From the cell containing the given text, extract its center point as [X, Y] coordinate. 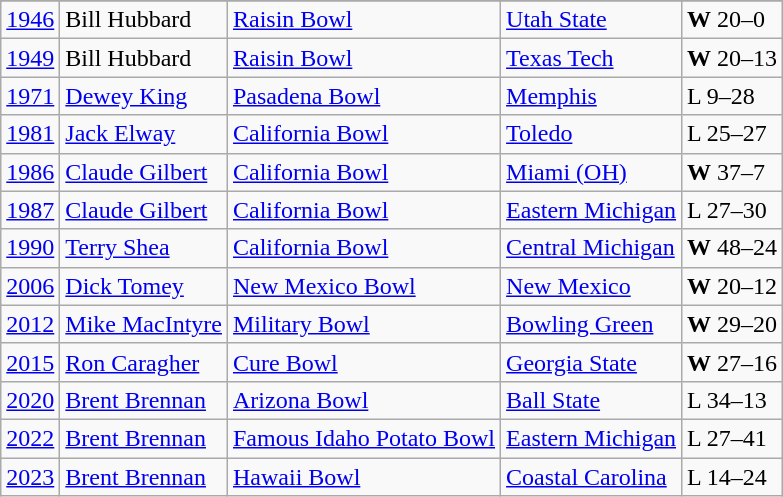
Dick Tomey [144, 286]
Toledo [592, 134]
Ball State [592, 400]
1987 [30, 210]
Hawaii Bowl [364, 477]
W 29–20 [732, 324]
W 37–7 [732, 172]
Memphis [592, 96]
W 20–0 [732, 20]
Texas Tech [592, 58]
Miami (OH) [592, 172]
1946 [30, 20]
2023 [30, 477]
Pasadena Bowl [364, 96]
Famous Idaho Potato Bowl [364, 438]
W 20–12 [732, 286]
Cure Bowl [364, 362]
2015 [30, 362]
1981 [30, 134]
Jack Elway [144, 134]
1949 [30, 58]
Military Bowl [364, 324]
Georgia State [592, 362]
1990 [30, 248]
New Mexico [592, 286]
W 20–13 [732, 58]
Central Michigan [592, 248]
L 9–28 [732, 96]
Utah State [592, 20]
L 34–13 [732, 400]
Coastal Carolina [592, 477]
Ron Caragher [144, 362]
L 25–27 [732, 134]
L 27–41 [732, 438]
1971 [30, 96]
Mike MacIntyre [144, 324]
2020 [30, 400]
2022 [30, 438]
2012 [30, 324]
1986 [30, 172]
Bowling Green [592, 324]
W 27–16 [732, 362]
New Mexico Bowl [364, 286]
L 14–24 [732, 477]
Arizona Bowl [364, 400]
W 48–24 [732, 248]
L 27–30 [732, 210]
Terry Shea [144, 248]
2006 [30, 286]
Dewey King [144, 96]
